Output the (X, Y) coordinate of the center of the cell containing the given text.  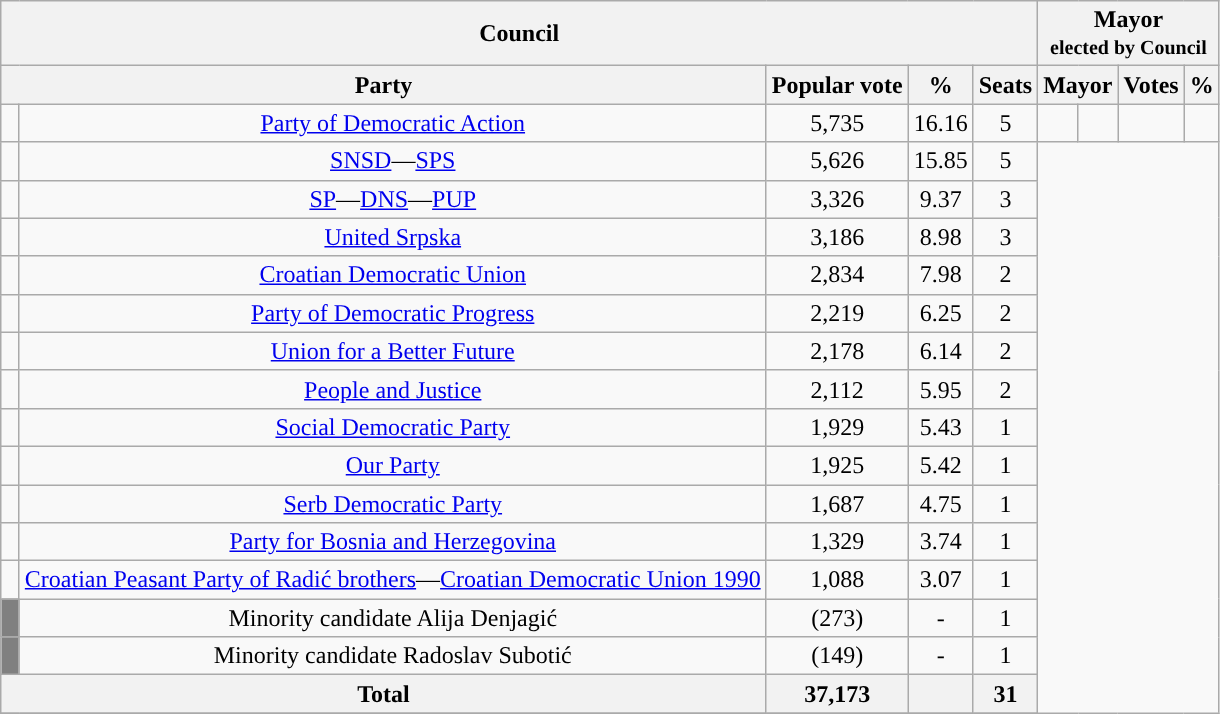
Our Party (392, 465)
3.07 (940, 580)
Mayor (1078, 85)
Party (384, 85)
(149) (837, 656)
Party for Bosnia and Herzegovina (392, 542)
8.98 (940, 237)
Mayorelected by Council (1129, 34)
Party of Democratic Action (392, 123)
Union for a Better Future (392, 351)
15.85 (940, 161)
Minority candidate Alija Denjagić (392, 618)
2,834 (837, 275)
SP—DNS—PUP (392, 199)
SNSD—SPS (392, 161)
5.43 (940, 427)
4.75 (940, 503)
Croatian Democratic Union (392, 275)
3,186 (837, 237)
Popular vote (837, 85)
3,326 (837, 199)
Seats (1005, 85)
6.25 (940, 313)
Croatian Peasant Party of Radić brothers—Croatian Democratic Union 1990 (392, 580)
9.37 (940, 199)
Council (520, 34)
People and Justice (392, 389)
5.42 (940, 465)
1,929 (837, 427)
1,687 (837, 503)
(273) (837, 618)
2,178 (837, 351)
Minority candidate Radoslav Subotić (392, 656)
3.74 (940, 542)
1,925 (837, 465)
Total (384, 694)
31 (1005, 694)
5,735 (837, 123)
Party of Democratic Progress (392, 313)
37,173 (837, 694)
6.14 (940, 351)
16.16 (940, 123)
1,088 (837, 580)
7.98 (940, 275)
2,112 (837, 389)
2,219 (837, 313)
Social Democratic Party (392, 427)
Serb Democratic Party (392, 503)
United Srpska (392, 237)
5,626 (837, 161)
1,329 (837, 542)
Votes (1151, 85)
5.95 (940, 389)
